Locate the cell with the specified text and output its (x, y) center coordinate. 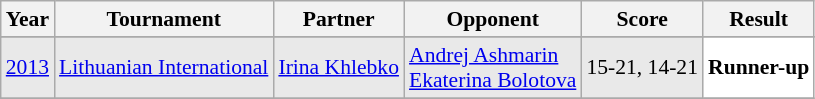
2013 (28, 68)
Tournament (164, 19)
Score (642, 19)
Year (28, 19)
Andrej Ashmarin Ekaterina Bolotova (492, 68)
Irina Khlebko (338, 68)
Runner-up (758, 68)
Lithuanian International (164, 68)
Result (758, 19)
Partner (338, 19)
Opponent (492, 19)
15-21, 14-21 (642, 68)
